Provide the [x, y] coordinate of the cell's center where the given text is located.  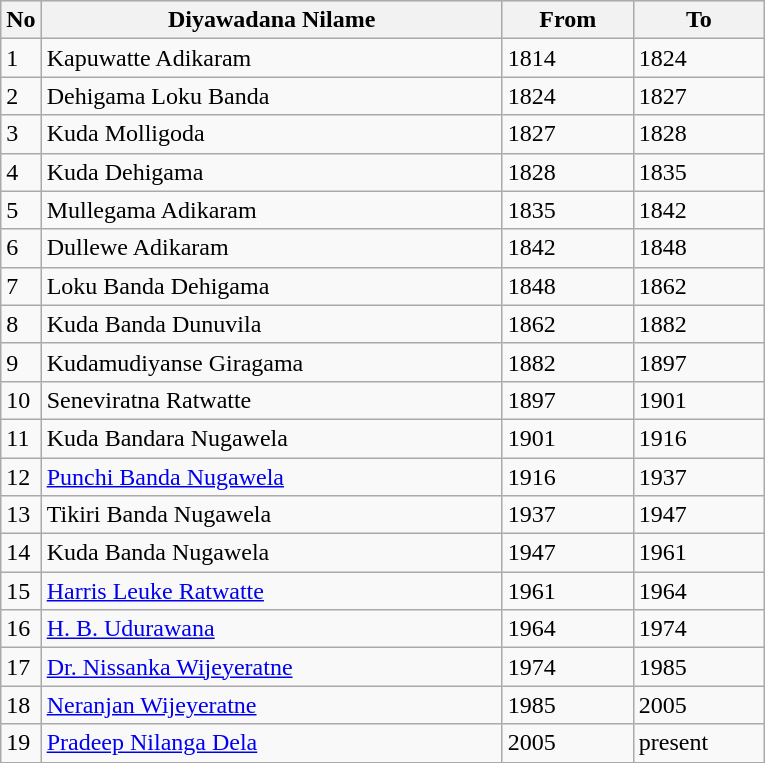
4 [21, 172]
12 [21, 477]
13 [21, 515]
Mullegama Adikaram [272, 210]
Kuda Banda Dunuvila [272, 324]
14 [21, 553]
To [698, 20]
Kuda Dehigama [272, 172]
1 [21, 58]
Punchi Banda Nugawela [272, 477]
Loku Banda Dehigama [272, 286]
Neranjan Wijeyeratne [272, 705]
1814 [568, 58]
11 [21, 438]
19 [21, 743]
Kapuwatte Adikaram [272, 58]
9 [21, 362]
present [698, 743]
16 [21, 629]
7 [21, 286]
Kuda Bandara Nugawela [272, 438]
3 [21, 134]
H. B. Udurawana [272, 629]
Diyawadana Nilame [272, 20]
8 [21, 324]
Dehigama Loku Banda [272, 96]
Pradeep Nilanga Dela [272, 743]
Kuda Banda Nugawela [272, 553]
15 [21, 591]
Tikiri Banda Nugawela [272, 515]
Kudamudiyanse Giragama [272, 362]
From [568, 20]
Dullewe Adikaram [272, 248]
6 [21, 248]
Seneviratna Ratwatte [272, 400]
Dr. Nissanka Wijeyeratne [272, 667]
2 [21, 96]
17 [21, 667]
18 [21, 705]
Kuda Molligoda [272, 134]
10 [21, 400]
No [21, 20]
5 [21, 210]
Harris Leuke Ratwatte [272, 591]
